Find where the given text appears and provide that cell's center as [X, Y] coordinate. 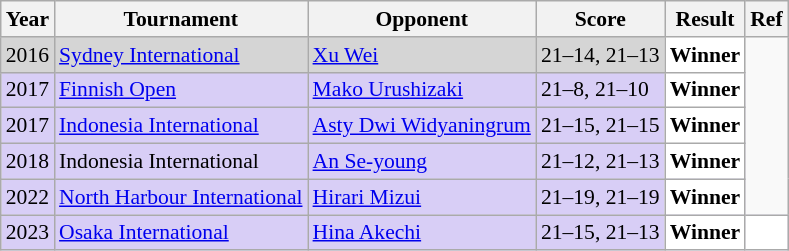
Sydney International [181, 55]
21–8, 21–10 [600, 90]
Year [28, 19]
An Se-young [422, 162]
Xu Wei [422, 55]
21–19, 21–19 [600, 197]
Opponent [422, 19]
2023 [28, 233]
Hina Akechi [422, 233]
21–14, 21–13 [600, 55]
Result [706, 19]
North Harbour International [181, 197]
Hirari Mizui [422, 197]
21–12, 21–13 [600, 162]
21–15, 21–15 [600, 126]
Ref [766, 19]
Finnish Open [181, 90]
2022 [28, 197]
2018 [28, 162]
Mako Urushizaki [422, 90]
Tournament [181, 19]
Asty Dwi Widyaningrum [422, 126]
21–15, 21–13 [600, 233]
Score [600, 19]
Osaka International [181, 233]
2016 [28, 55]
